Detect which cell encompasses the target text, then output its [x, y] center coordinate. 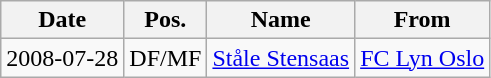
Date [62, 20]
Name [281, 20]
DF/MF [166, 58]
2008-07-28 [62, 58]
FC Lyn Oslo [422, 58]
From [422, 20]
Ståle Stensaas [281, 58]
Pos. [166, 20]
